Extract the (x, y) coordinate from the center of the cell holding the provided text.  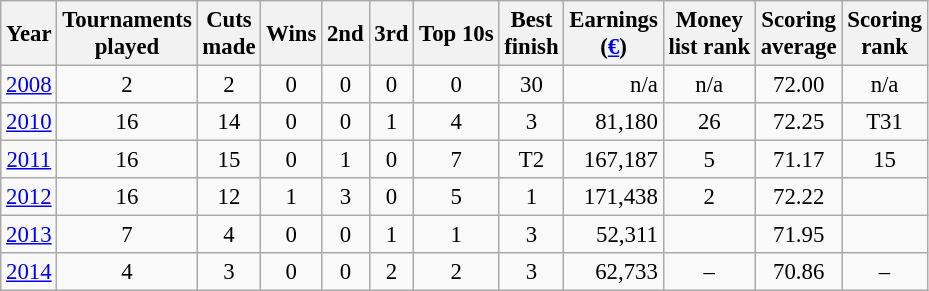
Year (29, 34)
2013 (29, 235)
52,311 (614, 235)
72.22 (798, 197)
2011 (29, 160)
Earnings(€) (614, 34)
Scoring average (798, 34)
T31 (884, 122)
30 (532, 85)
Scoringrank (884, 34)
Cuts made (229, 34)
72.00 (798, 85)
171,438 (614, 197)
72.25 (798, 122)
14 (229, 122)
2008 (29, 85)
Top 10s (456, 34)
Tournaments played (127, 34)
2010 (29, 122)
26 (709, 122)
71.95 (798, 235)
71.17 (798, 160)
2nd (346, 34)
12 (229, 197)
3rd (392, 34)
Moneylist rank (709, 34)
167,187 (614, 160)
Wins (292, 34)
81,180 (614, 122)
2012 (29, 197)
T2 (532, 160)
Best finish (532, 34)
